Scan for the cell matching the given text and deliver its (X, Y) coordinate at center. 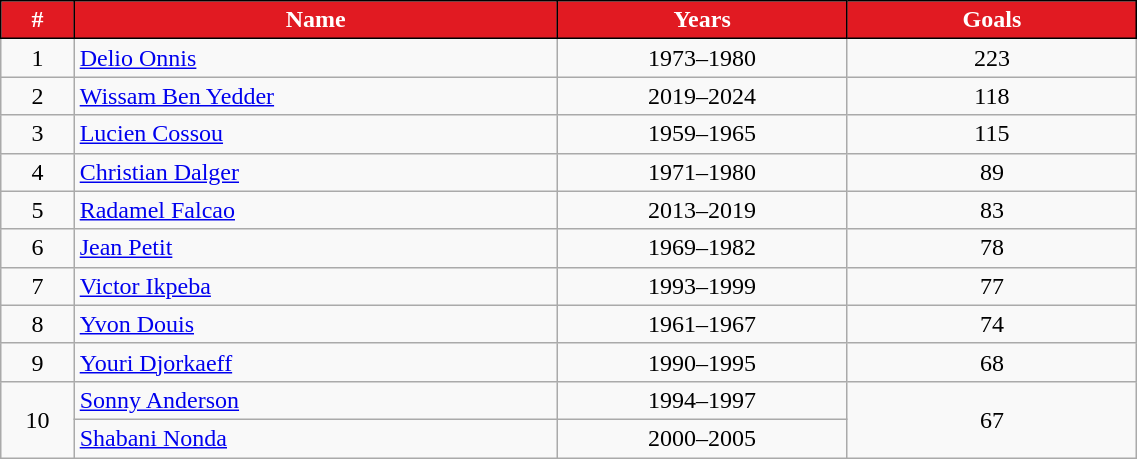
67 (992, 419)
Wissam Ben Yedder (316, 96)
Radamel Falcao (316, 210)
1994–1997 (702, 400)
2013–2019 (702, 210)
1969–1982 (702, 248)
1961–1967 (702, 324)
118 (992, 96)
6 (38, 248)
7 (38, 286)
3 (38, 134)
1971–1980 (702, 172)
# (38, 20)
9 (38, 362)
115 (992, 134)
Victor Ikpeba (316, 286)
89 (992, 172)
1993–1999 (702, 286)
68 (992, 362)
Years (702, 20)
Yvon Douis (316, 324)
74 (992, 324)
83 (992, 210)
1 (38, 58)
2000–2005 (702, 438)
2 (38, 96)
Name (316, 20)
Sonny Anderson (316, 400)
1959–1965 (702, 134)
4 (38, 172)
Shabani Nonda (316, 438)
Jean Petit (316, 248)
10 (38, 419)
2019–2024 (702, 96)
Christian Dalger (316, 172)
Delio Onnis (316, 58)
78 (992, 248)
1990–1995 (702, 362)
77 (992, 286)
8 (38, 324)
5 (38, 210)
Lucien Cossou (316, 134)
Goals (992, 20)
1973–1980 (702, 58)
223 (992, 58)
Youri Djorkaeff (316, 362)
